Output the [x, y] coordinate of the center of the cell containing the given text.  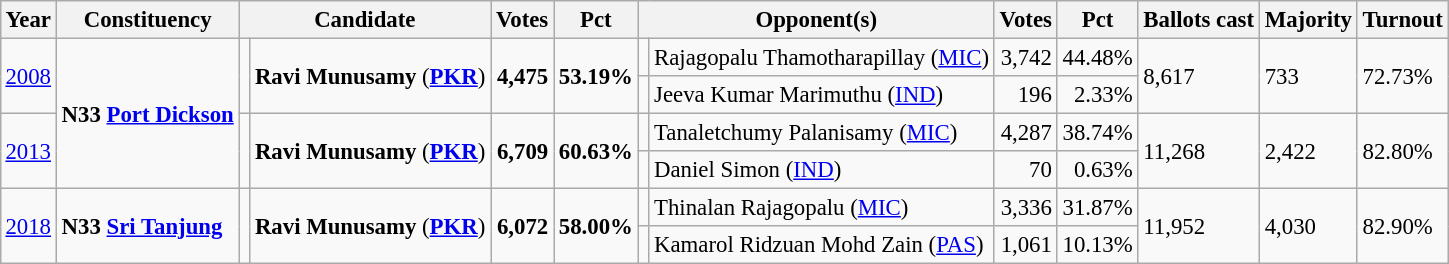
60.63% [596, 152]
Majority [1308, 20]
4,287 [1026, 133]
82.90% [1402, 226]
733 [1308, 76]
N33 Port Dickson [148, 113]
Ballots cast [1198, 20]
Opponent(s) [816, 20]
Kamarol Ridzuan Mohd Zain (PAS) [822, 245]
4,475 [522, 76]
2013 [28, 152]
Turnout [1402, 20]
Rajagopalu Thamotharapillay (MIC) [822, 57]
58.00% [596, 226]
196 [1026, 95]
2,422 [1308, 152]
Year [28, 20]
70 [1026, 170]
N33 Sri Tanjung [148, 226]
Candidate [365, 20]
53.19% [596, 76]
72.73% [1402, 76]
Jeeva Kumar Marimuthu (IND) [822, 95]
2.33% [1098, 95]
Daniel Simon (IND) [822, 170]
6,072 [522, 226]
3,336 [1026, 208]
6,709 [522, 152]
3,742 [1026, 57]
Tanaletchumy Palanisamy (MIC) [822, 133]
82.80% [1402, 152]
11,268 [1198, 152]
Constituency [148, 20]
8,617 [1198, 76]
2018 [28, 226]
1,061 [1026, 245]
2008 [28, 76]
4,030 [1308, 226]
Thinalan Rajagopalu (MIC) [822, 208]
44.48% [1098, 57]
11,952 [1198, 226]
31.87% [1098, 208]
0.63% [1098, 170]
38.74% [1098, 133]
10.13% [1098, 245]
